Search for the cell housing the specified text and yield its [X, Y] center coordinate. 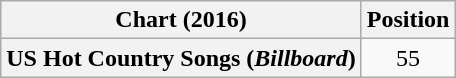
US Hot Country Songs (Billboard) [181, 58]
55 [408, 58]
Position [408, 20]
Chart (2016) [181, 20]
